Return the [X, Y] coordinate for the center point of the cell that contains the specified text.  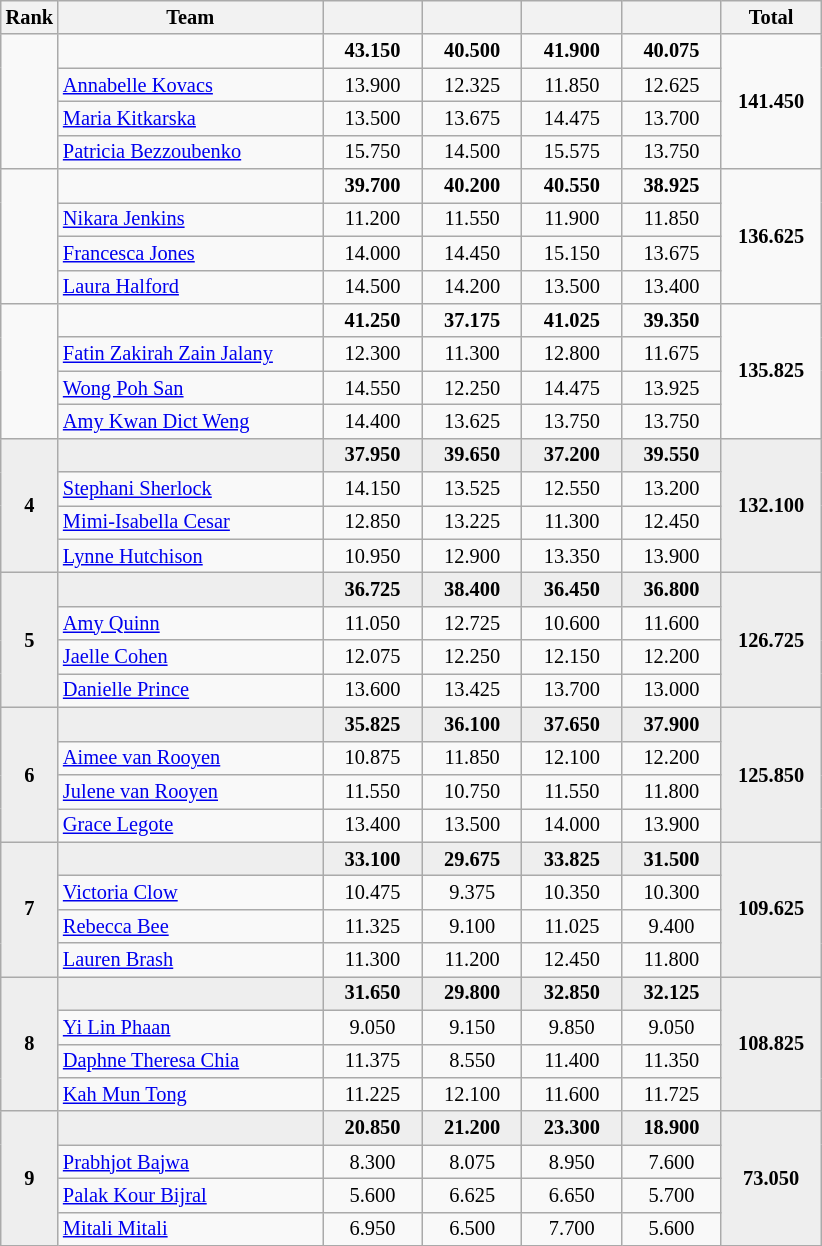
11.675 [672, 354]
40.075 [672, 51]
40.550 [572, 186]
Francesca Jones [190, 253]
36.100 [472, 724]
29.800 [472, 993]
Aimee van Rooyen [190, 758]
5 [30, 640]
12.850 [373, 522]
35.825 [373, 724]
9.100 [472, 926]
Lauren Brash [190, 960]
11.050 [373, 623]
32.850 [572, 993]
Prabhjot Bajwa [190, 1162]
11.225 [373, 1094]
6.950 [373, 1229]
37.900 [672, 724]
Amy Quinn [190, 623]
10.600 [572, 623]
132.100 [771, 506]
14.200 [472, 287]
Julene van Rooyen [190, 791]
Patricia Bezzoubenko [190, 152]
37.950 [373, 455]
32.125 [672, 993]
Yi Lin Phaan [190, 1027]
11.025 [572, 926]
Nikara Jenkins [190, 219]
40.500 [472, 51]
13.600 [373, 690]
9.150 [472, 1027]
7 [30, 910]
Daphne Theresa Chia [190, 1061]
8.300 [373, 1162]
38.400 [472, 589]
43.150 [373, 51]
12.325 [472, 85]
10.300 [672, 892]
11.350 [672, 1061]
73.050 [771, 1178]
6.650 [572, 1195]
Rebecca Bee [190, 926]
Mimi-Isabella Cesar [190, 522]
37.175 [472, 320]
13.925 [672, 388]
10.475 [373, 892]
39.650 [472, 455]
11.900 [572, 219]
Palak Kour Bijral [190, 1195]
Danielle Prince [190, 690]
33.100 [373, 859]
20.850 [373, 1128]
41.900 [572, 51]
13.425 [472, 690]
37.650 [572, 724]
14.550 [373, 388]
13.525 [472, 489]
108.825 [771, 1044]
4 [30, 506]
11.325 [373, 926]
21.200 [472, 1128]
126.725 [771, 640]
12.725 [472, 623]
36.725 [373, 589]
Team [190, 17]
Total [771, 17]
141.450 [771, 102]
12.900 [472, 556]
Fatin Zakirah Zain Jalany [190, 354]
13.200 [672, 489]
5.700 [672, 1195]
Rank [30, 17]
12.550 [572, 489]
15.575 [572, 152]
14.450 [472, 253]
Maria Kitkarska [190, 118]
14.150 [373, 489]
14.400 [373, 421]
41.250 [373, 320]
Victoria Clow [190, 892]
9 [30, 1178]
39.550 [672, 455]
136.625 [771, 236]
9.850 [572, 1027]
10.875 [373, 758]
109.625 [771, 910]
31.650 [373, 993]
12.075 [373, 657]
33.825 [572, 859]
13.225 [472, 522]
135.825 [771, 370]
Wong Poh San [190, 388]
13.000 [672, 690]
6 [30, 774]
36.450 [572, 589]
Mitali Mitali [190, 1229]
39.700 [373, 186]
Lynne Hutchison [190, 556]
8.550 [472, 1061]
12.150 [572, 657]
7.700 [572, 1229]
Amy Kwan Dict Weng [190, 421]
12.625 [672, 85]
Annabelle Kovacs [190, 85]
6.625 [472, 1195]
39.350 [672, 320]
38.925 [672, 186]
Jaelle Cohen [190, 657]
36.800 [672, 589]
8.950 [572, 1162]
23.300 [572, 1128]
125.850 [771, 774]
11.400 [572, 1061]
Grace Legote [190, 825]
6.500 [472, 1229]
31.500 [672, 859]
41.025 [572, 320]
9.375 [472, 892]
37.200 [572, 455]
12.300 [373, 354]
18.900 [672, 1128]
9.400 [672, 926]
Laura Halford [190, 287]
8.075 [472, 1162]
11.725 [672, 1094]
11.375 [373, 1061]
Kah Mun Tong [190, 1094]
8 [30, 1044]
10.350 [572, 892]
15.150 [572, 253]
15.750 [373, 152]
29.675 [472, 859]
10.750 [472, 791]
12.800 [572, 354]
7.600 [672, 1162]
40.200 [472, 186]
13.350 [572, 556]
Stephani Sherlock [190, 489]
10.950 [373, 556]
13.625 [472, 421]
